Identify which cell holds the provided text, then report its (X, Y) central coordinate. 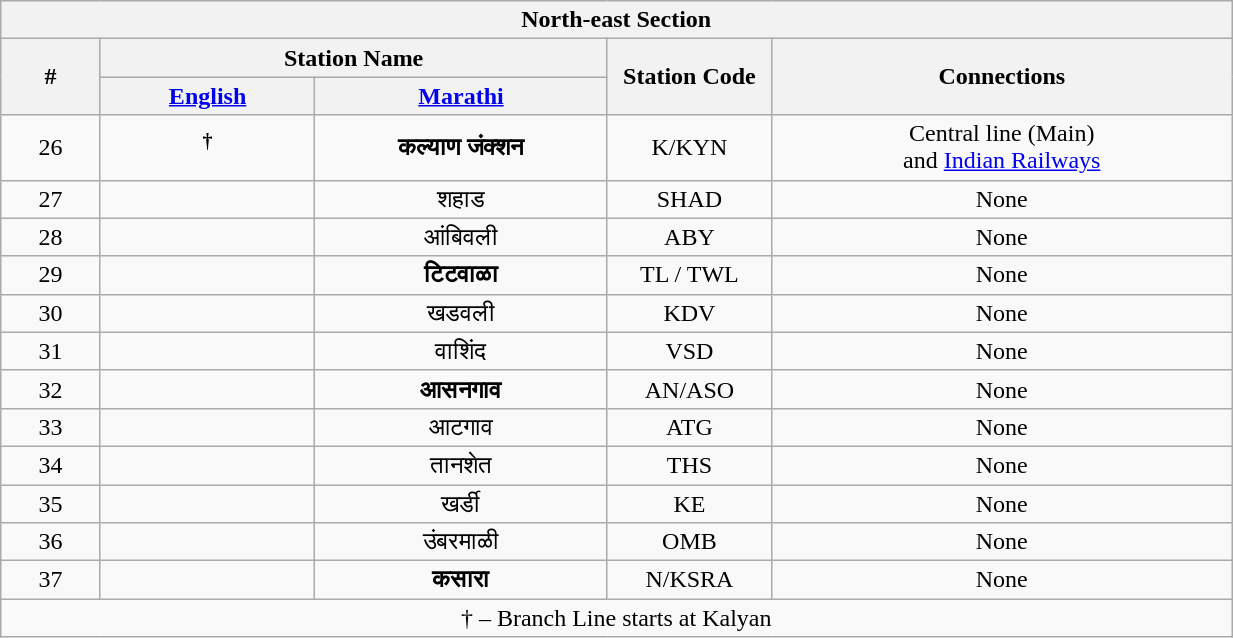
SHAD (690, 199)
AN/ASO (690, 389)
26 (50, 148)
Connections (1002, 77)
English (208, 96)
† – Branch Line starts at Kalyan (616, 618)
आंबिवली (461, 237)
कल्याण जंक्शन (461, 148)
तानशेत (461, 465)
आटगाव (461, 427)
North-east Section (616, 20)
खर्डी (461, 503)
कसारा (461, 580)
34 (50, 465)
THS (690, 465)
† (208, 148)
उंबरमाळी (461, 542)
Station Name (354, 58)
TL / TWL (690, 275)
29 (50, 275)
36 (50, 542)
N/KSRA (690, 580)
30 (50, 313)
ATG (690, 427)
Marathi (461, 96)
आसनगाव (461, 389)
VSD (690, 351)
शहाड (461, 199)
Station Code (690, 77)
# (50, 77)
टिटवाळा (461, 275)
35 (50, 503)
27 (50, 199)
खडवली (461, 313)
28 (50, 237)
K/KYN (690, 148)
31 (50, 351)
Central line (Main) and Indian Railways (1002, 148)
33 (50, 427)
32 (50, 389)
37 (50, 580)
ABY (690, 237)
KDV (690, 313)
KE (690, 503)
वाशिंद (461, 351)
OMB (690, 542)
